Return [x, y] of the center of cell containing provided text 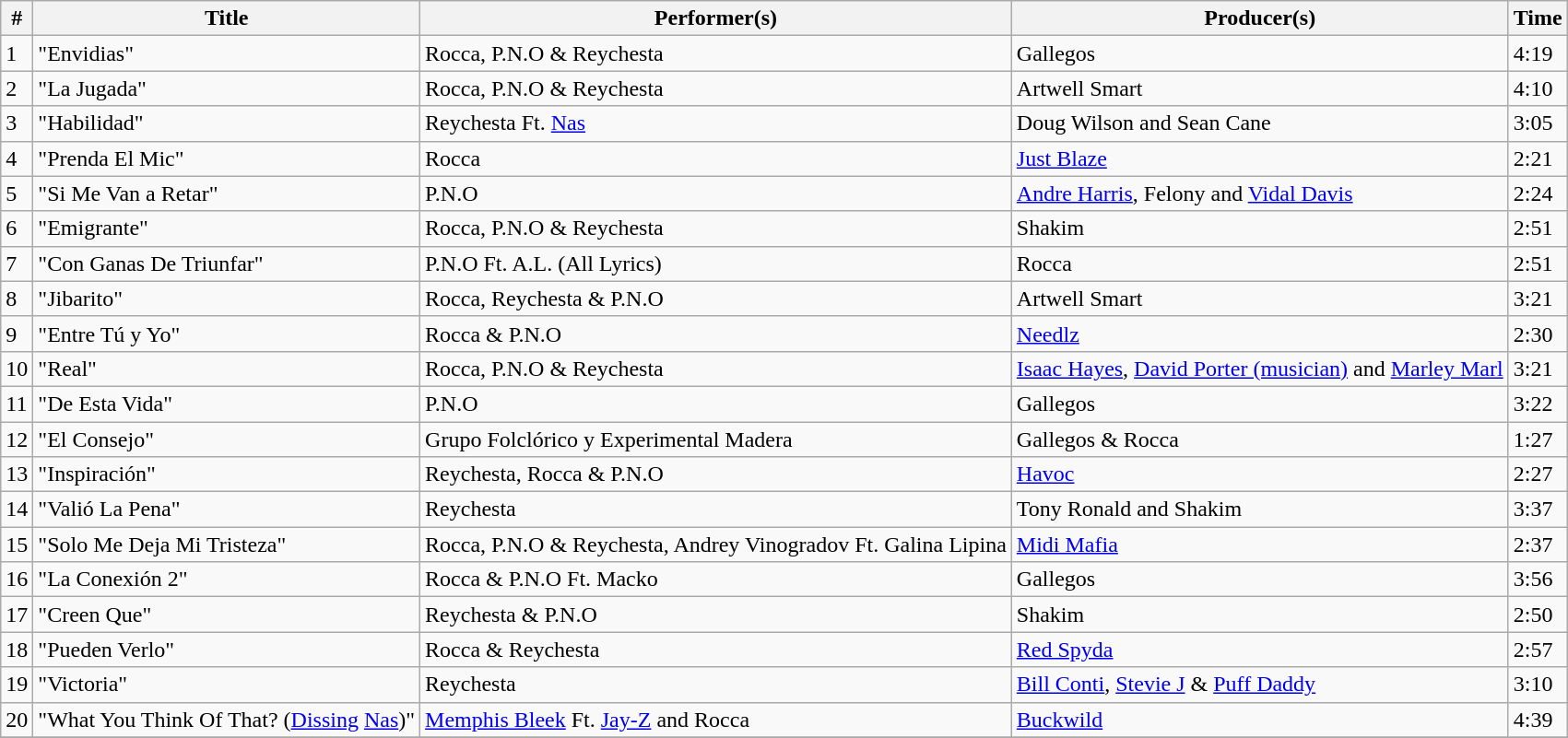
3 [17, 123]
"Emigrante" [227, 228]
Reychesta, Rocca & P.N.O [716, 474]
Isaac Hayes, David Porter (musician) and Marley Marl [1259, 369]
2 [17, 88]
"Habilidad" [227, 123]
"Jibarito" [227, 299]
16 [17, 580]
"What You Think Of That? (Dissing Nas)" [227, 720]
17 [17, 615]
Havoc [1259, 474]
"La Conexión 2" [227, 580]
4:10 [1538, 88]
Just Blaze [1259, 158]
5 [17, 193]
4 [17, 158]
"Creen Que" [227, 615]
Rocca, Reychesta & P.N.O [716, 299]
Rocca & P.N.O Ft. Macko [716, 580]
10 [17, 369]
14 [17, 510]
2:21 [1538, 158]
Buckwild [1259, 720]
11 [17, 404]
"Real" [227, 369]
8 [17, 299]
"Envidias" [227, 53]
Bill Conti, Stevie J & Puff Daddy [1259, 685]
Needlz [1259, 334]
Tony Ronald and Shakim [1259, 510]
"Entre Tú y Yo" [227, 334]
3:22 [1538, 404]
2:27 [1538, 474]
Gallegos & Rocca [1259, 439]
Grupo Folclórico y Experimental Madera [716, 439]
Andre Harris, Felony and Vidal Davis [1259, 193]
Producer(s) [1259, 18]
Reychesta Ft. Nas [716, 123]
4:39 [1538, 720]
20 [17, 720]
Performer(s) [716, 18]
9 [17, 334]
"Victoria" [227, 685]
Reychesta & P.N.O [716, 615]
"Prenda El Mic" [227, 158]
P.N.O Ft. A.L. (All Lyrics) [716, 264]
18 [17, 650]
Midi Mafia [1259, 545]
12 [17, 439]
3:37 [1538, 510]
"Pueden Verlo" [227, 650]
"Solo Me Deja Mi Tristeza" [227, 545]
"Valió La Pena" [227, 510]
1:27 [1538, 439]
"De Esta Vida" [227, 404]
2:24 [1538, 193]
1 [17, 53]
15 [17, 545]
# [17, 18]
"Inspiración" [227, 474]
13 [17, 474]
4:19 [1538, 53]
2:50 [1538, 615]
3:56 [1538, 580]
6 [17, 228]
2:37 [1538, 545]
7 [17, 264]
3:05 [1538, 123]
Memphis Bleek Ft. Jay-Z and Rocca [716, 720]
Time [1538, 18]
Rocca & P.N.O [716, 334]
2:30 [1538, 334]
"Si Me Van a Retar" [227, 193]
Rocca & Reychesta [716, 650]
"La Jugada" [227, 88]
2:57 [1538, 650]
"El Consejo" [227, 439]
"Con Ganas De Triunfar" [227, 264]
Red Spyda [1259, 650]
Doug Wilson and Sean Cane [1259, 123]
Rocca, P.N.O & Reychesta, Andrey Vinogradov Ft. Galina Lipina [716, 545]
3:10 [1538, 685]
19 [17, 685]
Title [227, 18]
